For the text-containing cell, return its midpoint in (X, Y) coordinate format. 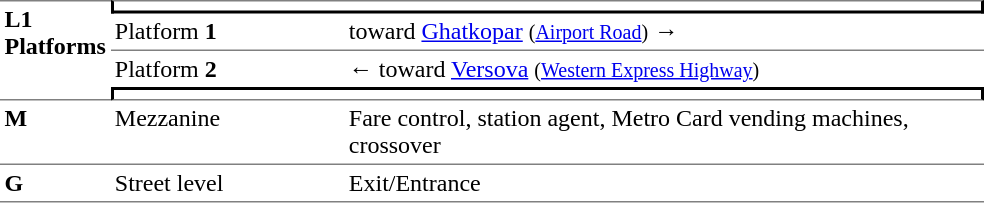
toward Ghatkopar (Airport Road) → (664, 33)
Street level (227, 184)
Platform 1 (227, 33)
← toward Versova (Western Express Highway) (664, 69)
Mezzanine (227, 132)
Platform 2 (227, 69)
G (55, 184)
L1Platforms (55, 50)
M (55, 132)
Fare control, station agent, Metro Card vending machines, crossover (664, 132)
Exit/Entrance (664, 184)
